For the text-containing cell, return its midpoint in (x, y) coordinate format. 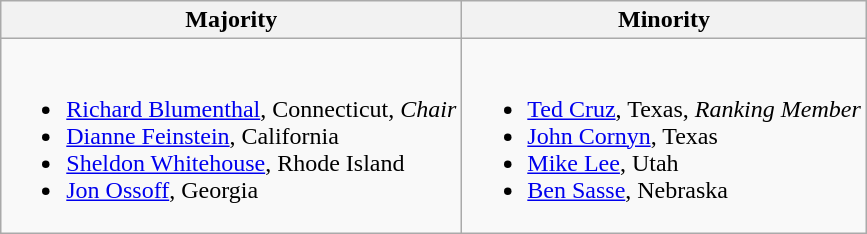
Minority (664, 20)
Richard Blumenthal, Connecticut, ChairDianne Feinstein, CaliforniaSheldon Whitehouse, Rhode IslandJon Ossoff, Georgia (232, 136)
Majority (232, 20)
Ted Cruz, Texas, Ranking MemberJohn Cornyn, TexasMike Lee, UtahBen Sasse, Nebraska (664, 136)
